Find where the given text appears and provide that cell's center as (x, y) coordinate. 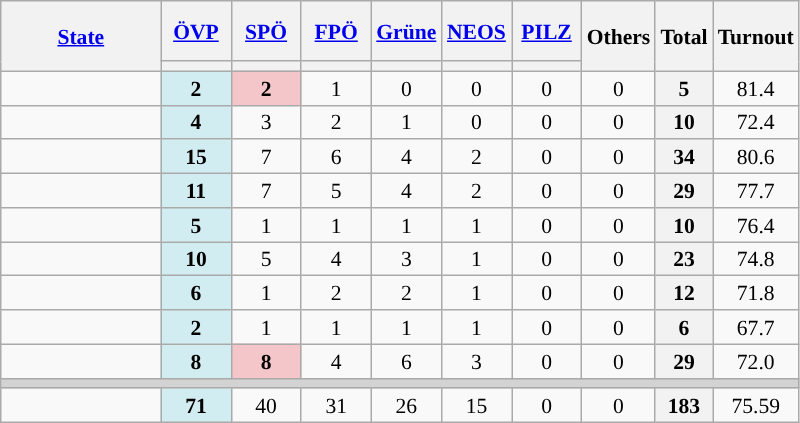
23 (684, 259)
76.4 (756, 225)
34 (684, 157)
Turnout (756, 36)
ÖVP (196, 31)
FPÖ (336, 31)
67.7 (756, 327)
71.8 (756, 293)
State (81, 36)
31 (336, 406)
75.59 (756, 406)
72.4 (756, 122)
11 (196, 191)
Grüne (406, 31)
74.8 (756, 259)
77.7 (756, 191)
72.0 (756, 361)
183 (684, 406)
26 (406, 406)
Others (619, 36)
SPÖ (266, 31)
12 (684, 293)
NEOS (476, 31)
81.4 (756, 88)
PILZ (547, 31)
Total (684, 36)
80.6 (756, 157)
71 (196, 406)
40 (266, 406)
